Return (X, Y) of the center of cell containing provided text 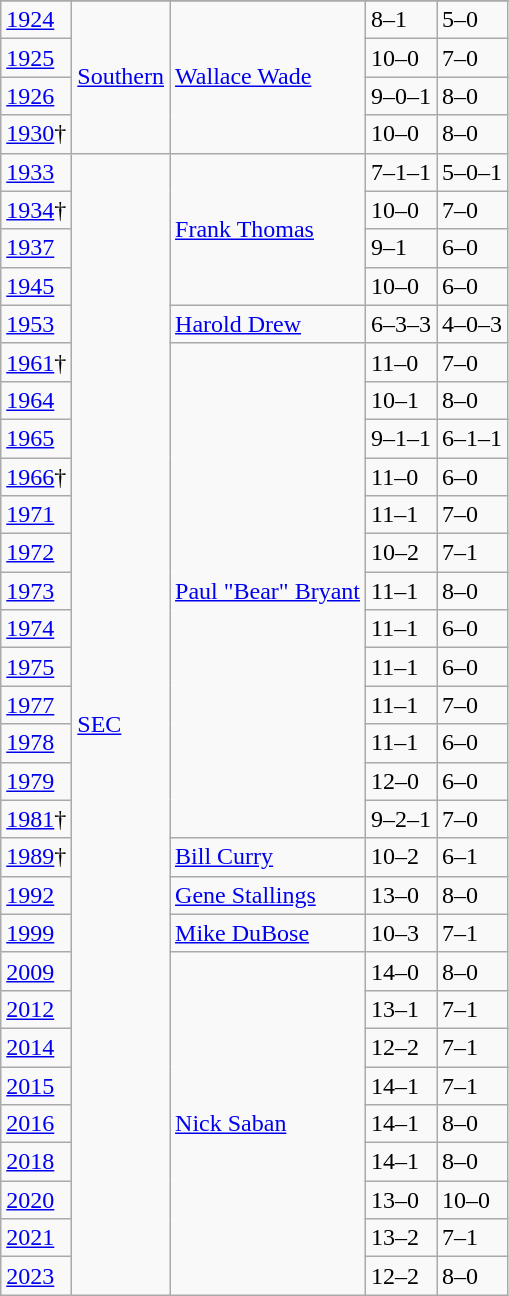
2018 (36, 1162)
1979 (36, 781)
Paul "Bear" Bryant (268, 590)
8–1 (402, 20)
1930† (36, 134)
SEC (121, 724)
9–1 (402, 248)
2023 (36, 1276)
4–0–3 (472, 324)
1977 (36, 705)
2016 (36, 1124)
13–1 (402, 1009)
10–1 (402, 400)
1937 (36, 248)
13–2 (402, 1238)
1978 (36, 743)
2021 (36, 1238)
1945 (36, 286)
14–0 (402, 971)
1972 (36, 553)
1961† (36, 362)
1934† (36, 210)
9–0–1 (402, 96)
2012 (36, 1009)
Wallace Wade (268, 77)
1964 (36, 400)
5–0 (472, 20)
1925 (36, 58)
1975 (36, 667)
6–1–1 (472, 438)
Frank Thomas (268, 229)
1981† (36, 819)
1965 (36, 438)
1926 (36, 96)
2009 (36, 971)
1973 (36, 591)
1992 (36, 895)
1933 (36, 172)
1974 (36, 629)
9–2–1 (402, 819)
1971 (36, 515)
9–1–1 (402, 438)
10–3 (402, 933)
2020 (36, 1200)
Mike DuBose (268, 933)
7–1–1 (402, 172)
Harold Drew (268, 324)
Nick Saban (268, 1124)
Bill Curry (268, 857)
1999 (36, 933)
1953 (36, 324)
12–0 (402, 781)
6–3–3 (402, 324)
Southern (121, 77)
1924 (36, 20)
1989† (36, 857)
2015 (36, 1085)
6–1 (472, 857)
5–0–1 (472, 172)
1966† (36, 477)
Gene Stallings (268, 895)
2014 (36, 1047)
